Return the [x, y] coordinate for the center point of the cell that contains the specified text.  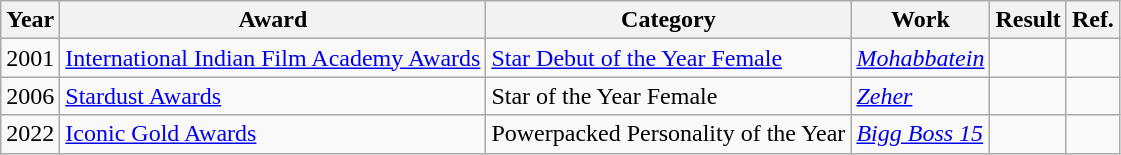
Stardust Awards [273, 96]
Powerpacked Personality of the Year [668, 134]
2006 [30, 96]
Iconic Gold Awards [273, 134]
Star of the Year Female [668, 96]
Award [273, 20]
Year [30, 20]
Result [1028, 20]
Mohabbatein [920, 58]
2022 [30, 134]
International Indian Film Academy Awards [273, 58]
Work [920, 20]
2001 [30, 58]
Category [668, 20]
Ref. [1092, 20]
Star Debut of the Year Female [668, 58]
Bigg Boss 15 [920, 134]
Zeher [920, 96]
